Return (X, Y) of the center of cell containing provided text 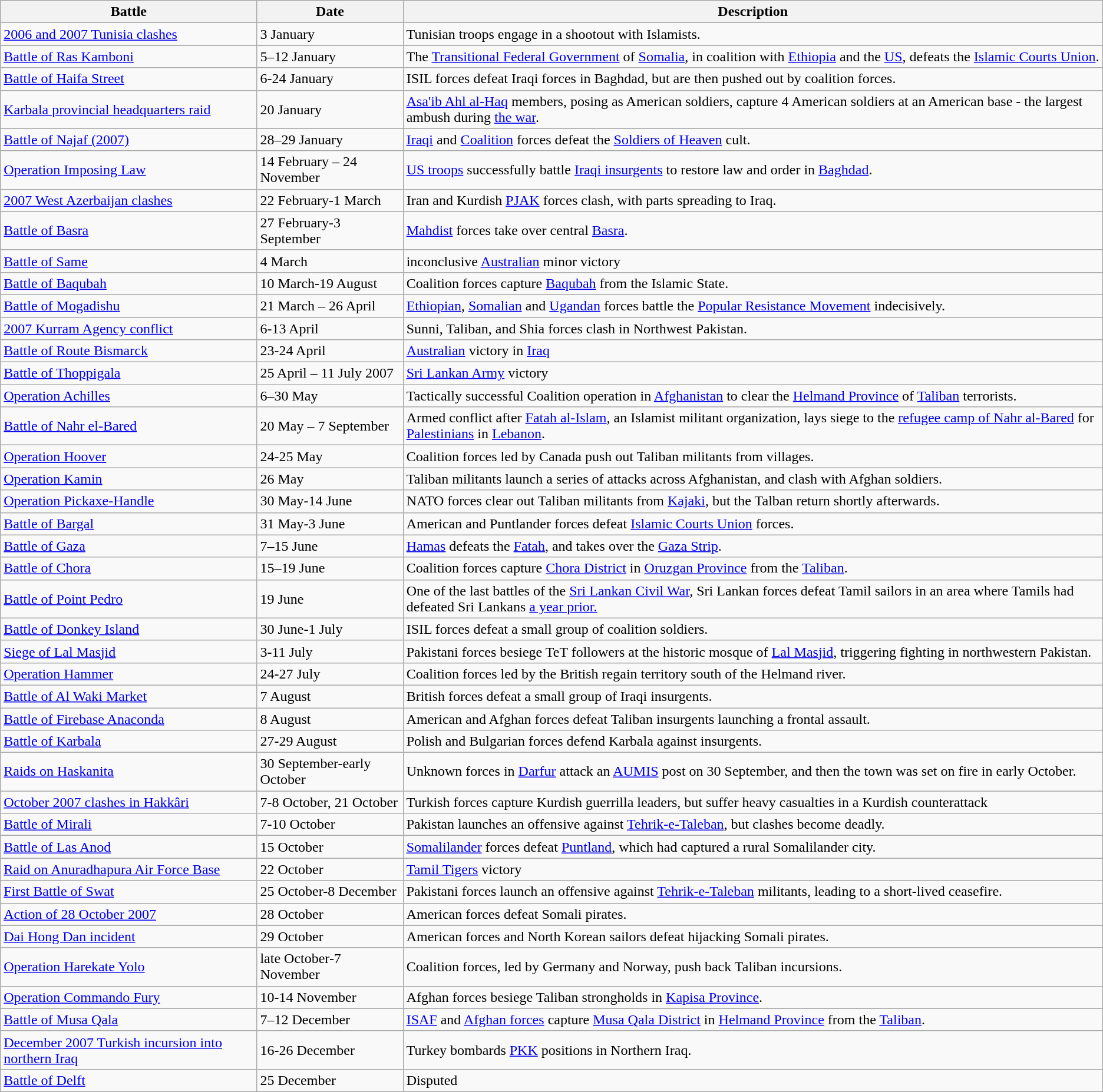
27 February-3 September (330, 231)
25 December (330, 1080)
28–29 January (330, 140)
25 April – 11 July 2007 (330, 373)
Iraqi and Coalition forces defeat the Soldiers of Heaven cult. (753, 140)
26 May (330, 479)
Operation Commando Fury (128, 997)
Disputed (753, 1080)
22 February-1 March (330, 200)
24-27 July (330, 674)
Iran and Kurdish PJAK forces clash, with parts spreading to Iraq. (753, 200)
Pakistan launches an offensive against Tehrik-e-Taleban, but clashes become deadly. (753, 825)
Operation Pickaxe-Handle (128, 501)
Operation Hoover (128, 456)
Battle of Al Waki Market (128, 696)
Sunni, Taliban, and Shia forces clash in Northwest Pakistan. (753, 328)
Battle of Delft (128, 1080)
Tamil Tigers victory (753, 869)
Sri Lankan Army victory (753, 373)
Battle of Nahr el-Bared (128, 426)
8 August (330, 719)
Action of 28 October 2007 (128, 914)
October 2007 clashes in Hakkâri (128, 802)
3-11 July (330, 651)
Coalition forces capture Chora District in Oruzgan Province from the Taliban. (753, 568)
24-25 May (330, 456)
Battle of Thoppigala (128, 373)
7-10 October (330, 825)
Coalition forces capture Baqubah from the Islamic State. (753, 283)
23-24 April (330, 351)
6-13 April (330, 328)
Battle of Ras Kamboni (128, 57)
4 March (330, 261)
31 May-3 June (330, 524)
Ethiopian, Somalian and Ugandan forces battle the Popular Resistance Movement indecisively. (753, 306)
Coalition forces, led by Germany and Norway, push back Taliban incursions. (753, 967)
2006 and 2007 Tunisia clashes (128, 34)
Date (330, 12)
2007 West Azerbaijan clashes (128, 200)
Coalition forces led by the British regain territory south of the Helmand river. (753, 674)
NATO forces clear out Taliban militants from Kajaki, but the Talban return shortly afterwards. (753, 501)
Battle of Point Pedro (128, 598)
29 October (330, 937)
Operation Harekate Yolo (128, 967)
Hamas defeats the Fatah, and takes over the Gaza Strip. (753, 546)
15–19 June (330, 568)
Battle of Bargal (128, 524)
Battle of Basra (128, 231)
14 February – 24 November (330, 170)
Afghan forces besiege Taliban strongholds in Kapisa Province. (753, 997)
10-14 November (330, 997)
21 March – 26 April (330, 306)
15 October (330, 847)
Pakistani forces besiege TeT followers at the historic mosque of Lal Masjid, triggering fighting in northwestern Pakistan. (753, 651)
Mahdist forces take over central Basra. (753, 231)
Operation Kamin (128, 479)
28 October (330, 914)
Battle of Mogadishu (128, 306)
Australian victory in Iraq (753, 351)
inconclusive Australian minor victory (753, 261)
19 June (330, 598)
Battle of Musa Qala (128, 1020)
7–12 December (330, 1020)
Battle of Mirali (128, 825)
British forces defeat a small group of Iraqi insurgents. (753, 696)
American forces and North Korean sailors defeat hijacking Somali pirates. (753, 937)
Battle of Donkey Island (128, 629)
First Battle of Swat (128, 892)
30 June-1 July (330, 629)
27-29 August (330, 742)
Turkish forces capture Kurdish guerrilla leaders, but suffer heavy casualties in a Kurdish counterattack (753, 802)
Battle of Firebase Anaconda (128, 719)
Battle of Gaza (128, 546)
Battle of Chora (128, 568)
Armed conflict after Fatah al-Islam, an Islamist militant organization, lays siege to the refugee camp of Nahr al-Bared for Palestinians in Lebanon. (753, 426)
16-26 December (330, 1050)
Unknown forces in Darfur attack an AUMIS post on 30 September, and then the town was set on fire in early October. (753, 772)
6-24 January (330, 79)
Tunisian troops engage in a shootout with Islamists. (753, 34)
Battle (128, 12)
Dai Hong Dan incident (128, 937)
20 May – 7 September (330, 426)
American and Puntlander forces defeat Islamic Courts Union forces. (753, 524)
Raid on Anuradhapura Air Force Base (128, 869)
American forces defeat Somali pirates. (753, 914)
20 January (330, 110)
Taliban militants launch a series of attacks across Afghanistan, and clash with Afghan soldiers. (753, 479)
ISIL forces defeat Iraqi forces in Baghdad, but are then pushed out by coalition forces. (753, 79)
ISAF and Afghan forces capture Musa Qala District in Helmand Province from the Taliban. (753, 1020)
Tactically successful Coalition operation in Afghanistan to clear the Helmand Province of Taliban terrorists. (753, 396)
The Transitional Federal Government of Somalia, in coalition with Ethiopia and the US, defeats the Islamic Courts Union. (753, 57)
ISIL forces defeat a small group of coalition soldiers. (753, 629)
Raids on Haskanita (128, 772)
10 March-19 August (330, 283)
Operation Achilles (128, 396)
Battle of Las Anod (128, 847)
7 August (330, 696)
Operation Imposing Law (128, 170)
Description (753, 12)
Turkey bombards PKK positions in Northern Iraq. (753, 1050)
7–15 June (330, 546)
Battle of Najaf (2007) (128, 140)
30 May-14 June (330, 501)
Siege of Lal Masjid (128, 651)
Pakistani forces launch an offensive against Tehrik-e-Taleban militants, leading to a short-lived ceasefire. (753, 892)
Somalilander forces defeat Puntland, which had captured a rural Somalilander city. (753, 847)
late October-7 November (330, 967)
Battle of Haifa Street (128, 79)
Battle of Same (128, 261)
American and Afghan forces defeat Taliban insurgents launching a frontal assault. (753, 719)
7-8 October, 21 October (330, 802)
Battle of Route Bismarck (128, 351)
Asa'ib Ahl al-Haq members, posing as American soldiers, capture 4 American soldiers at an American base - the largest ambush during the war. (753, 110)
6–30 May (330, 396)
Operation Hammer (128, 674)
December 2007 Turkish incursion into northern Iraq (128, 1050)
5–12 January (330, 57)
25 October-8 December (330, 892)
US troops successfully battle Iraqi insurgents to restore law and order in Baghdad. (753, 170)
Polish and Bulgarian forces defend Karbala against insurgents. (753, 742)
3 January (330, 34)
Coalition forces led by Canada push out Taliban militants from villages. (753, 456)
Battle of Baqubah (128, 283)
30 September-early October (330, 772)
Karbala provincial headquarters raid (128, 110)
22 October (330, 869)
2007 Kurram Agency conflict (128, 328)
Battle of Karbala (128, 742)
